Extract the (X, Y) coordinate from the center of the cell holding the provided text.  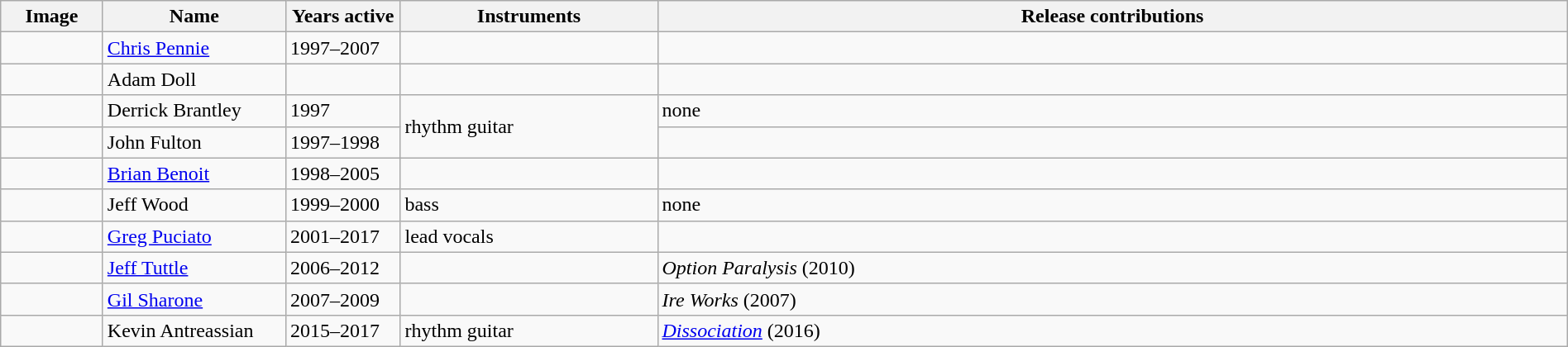
Jeff Wood (194, 205)
Image (52, 17)
2007–2009 (342, 299)
Derrick Brantley (194, 111)
Chris Pennie (194, 48)
2006–2012 (342, 268)
Greg Puciato (194, 236)
John Fulton (194, 142)
Ire Works (2007) (1112, 299)
Option Paralysis (2010) (1112, 268)
Dissociation (2016) (1112, 330)
Gil Sharone (194, 299)
1997 (342, 111)
1997–1998 (342, 142)
Years active (342, 17)
1998–2005 (342, 173)
Instruments (529, 17)
bass (529, 205)
Kevin Antreassian (194, 330)
2001–2017 (342, 236)
2015–2017 (342, 330)
Adam Doll (194, 79)
Name (194, 17)
Release contributions (1112, 17)
Brian Benoit (194, 173)
lead vocals (529, 236)
Jeff Tuttle (194, 268)
1997–2007 (342, 48)
1999–2000 (342, 205)
